Detect which cell encompasses the target text, then output its [x, y] center coordinate. 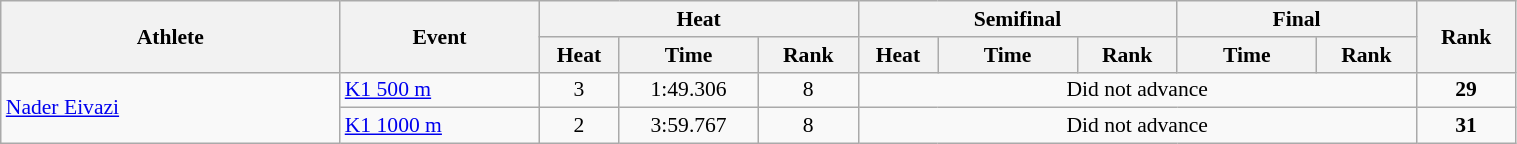
Event [440, 36]
3:59.767 [689, 126]
Nader Eivazi [170, 108]
Final [1296, 19]
2 [579, 126]
31 [1466, 126]
1:49.306 [689, 90]
Semifinal [1018, 19]
K1 500 m [440, 90]
Athlete [170, 36]
K1 1000 m [440, 126]
3 [579, 90]
29 [1466, 90]
